Provide the [X, Y] coordinate of the cell's center where the given text is located.  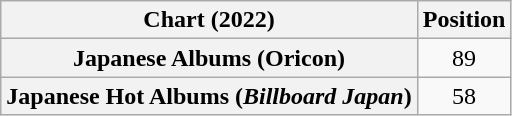
58 [464, 96]
Chart (2022) [209, 20]
Position [464, 20]
Japanese Hot Albums (Billboard Japan) [209, 96]
Japanese Albums (Oricon) [209, 58]
89 [464, 58]
